Return the (x, y) coordinate for the center point of the cell that contains the specified text.  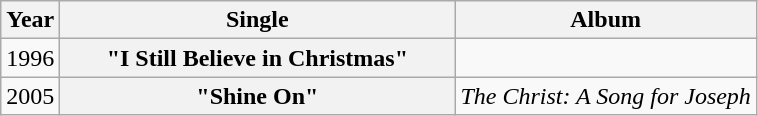
"Shine On" (258, 96)
Year (30, 20)
Single (258, 20)
Album (606, 20)
"I Still Believe in Christmas" (258, 58)
The Christ: A Song for Joseph (606, 96)
1996 (30, 58)
2005 (30, 96)
